Extract the [X, Y] coordinate from the center of the cell holding the provided text.  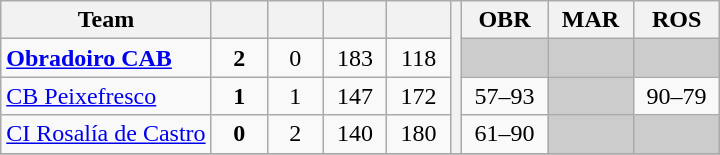
118 [419, 58]
MAR [591, 20]
Team [106, 20]
147 [355, 96]
183 [355, 58]
61–90 [504, 134]
OBR [504, 20]
180 [419, 134]
172 [419, 96]
90–79 [677, 96]
CB Peixefresco [106, 96]
57–93 [504, 96]
140 [355, 134]
Obradoiro CAB [106, 58]
CI Rosalía de Castro [106, 134]
ROS [677, 20]
